Capture the cell that displays the provided text and extract its (X, Y) central coordinate. 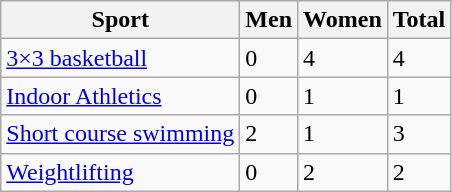
Sport (120, 20)
Short course swimming (120, 134)
Men (269, 20)
3 (419, 134)
Women (343, 20)
Total (419, 20)
Weightlifting (120, 172)
Indoor Athletics (120, 96)
3×3 basketball (120, 58)
